Extract the [X, Y] coordinate from the center of the cell holding the provided text.  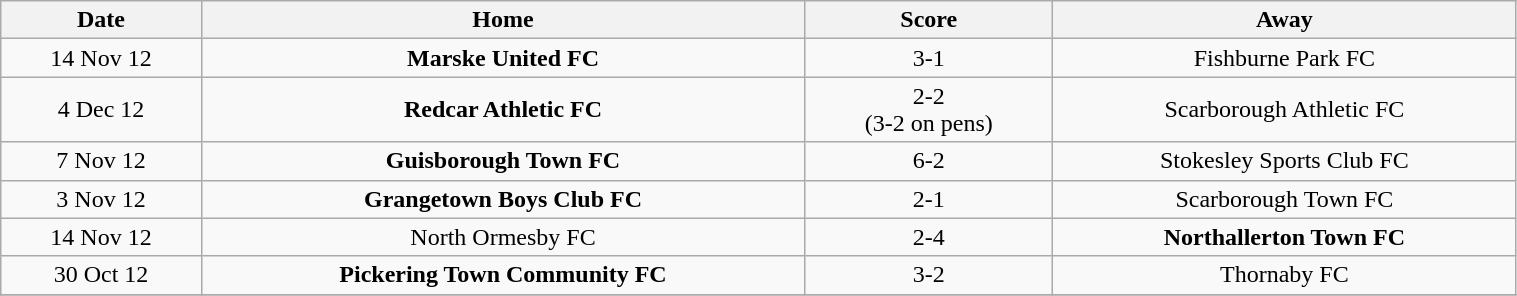
Home [503, 20]
2-1 [929, 199]
Pickering Town Community FC [503, 275]
3-1 [929, 58]
Marske United FC [503, 58]
Guisborough Town FC [503, 161]
Scarborough Athletic FC [1284, 110]
Score [929, 20]
Date [101, 20]
Grangetown Boys Club FC [503, 199]
Scarborough Town FC [1284, 199]
Northallerton Town FC [1284, 237]
Away [1284, 20]
6-2 [929, 161]
30 Oct 12 [101, 275]
4 Dec 12 [101, 110]
2-4 [929, 237]
Thornaby FC [1284, 275]
2-2(3-2 on pens) [929, 110]
Redcar Athletic FC [503, 110]
3-2 [929, 275]
3 Nov 12 [101, 199]
7 Nov 12 [101, 161]
Stokesley Sports Club FC [1284, 161]
Fishburne Park FC [1284, 58]
North Ormesby FC [503, 237]
